From the cell containing the given text, extract its center point as (x, y) coordinate. 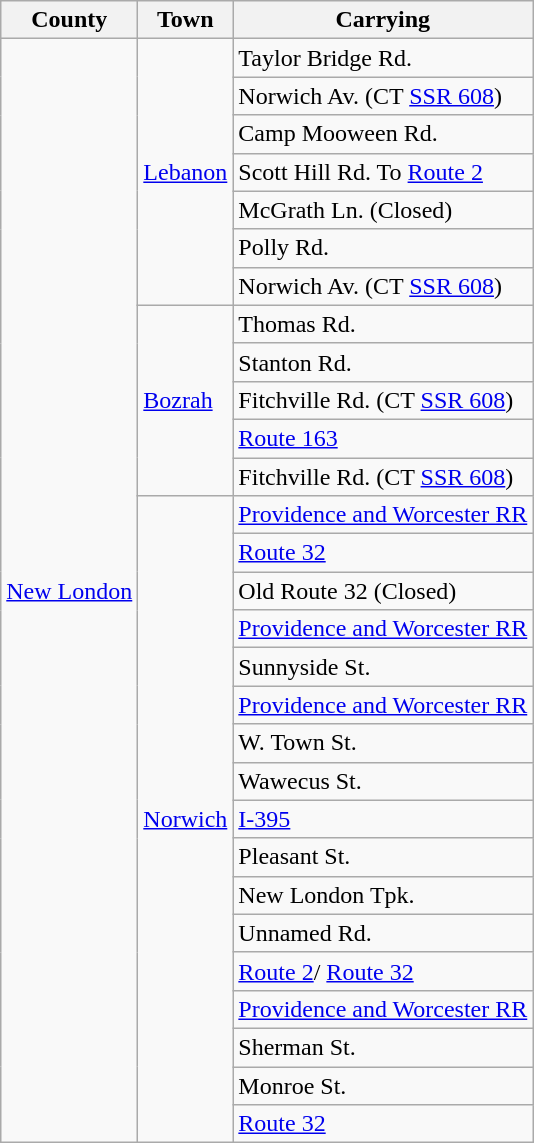
Carrying (383, 20)
W. Town St. (383, 743)
New London Tpk. (383, 895)
Scott Hill Rd. To Route 2 (383, 172)
Pleasant St. (383, 857)
Norwich (186, 820)
County (70, 20)
Route 163 (383, 438)
New London (70, 591)
Thomas Rd. (383, 324)
Route 2/ Route 32 (383, 971)
Old Route 32 (Closed) (383, 591)
I-395 (383, 819)
Wawecus St. (383, 781)
Sherman St. (383, 1047)
McGrath Ln. (Closed) (383, 210)
Town (186, 20)
Bozrah (186, 400)
Unnamed Rd. (383, 933)
Monroe St. (383, 1085)
Sunnyside St. (383, 667)
Stanton Rd. (383, 362)
Camp Mooween Rd. (383, 134)
Polly Rd. (383, 248)
Lebanon (186, 172)
Taylor Bridge Rd. (383, 58)
